Detect which cell encompasses the target text, then output its (x, y) center coordinate. 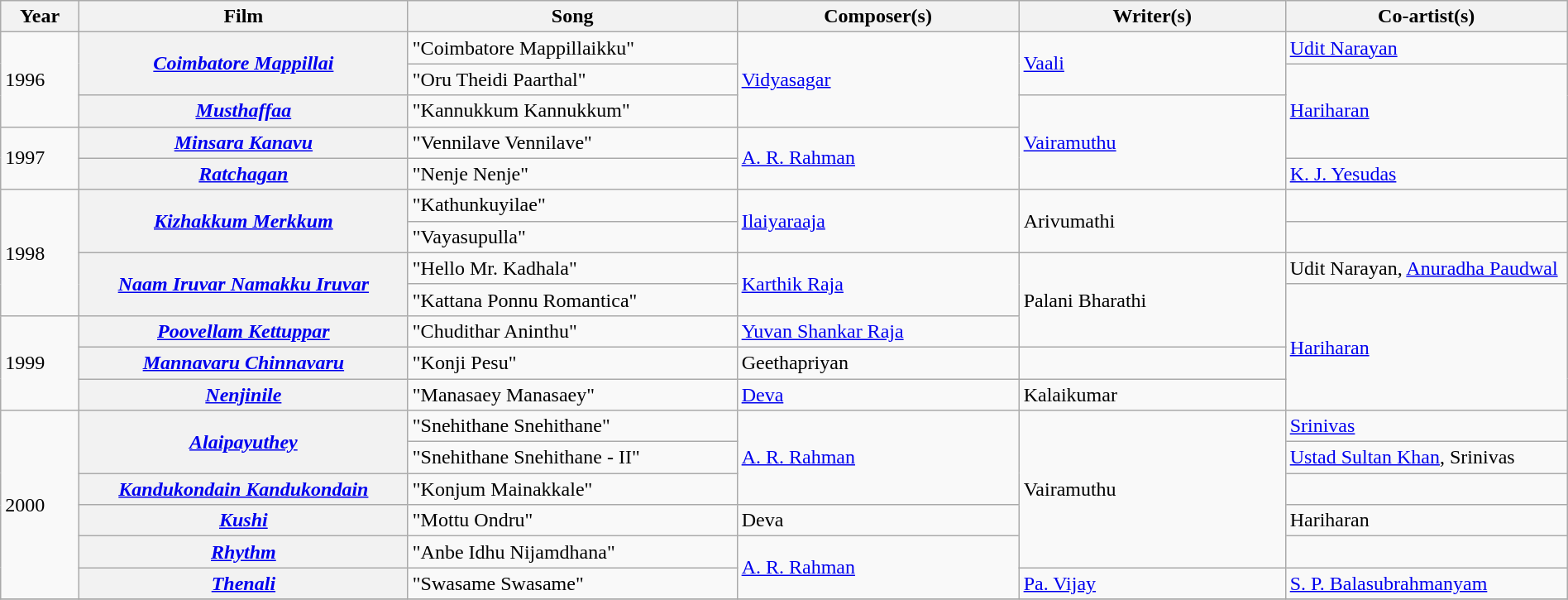
"Coimbatore Mappillaikku" (572, 48)
Film (243, 17)
Year (40, 17)
"Swasame Swasame" (572, 583)
"Manasaey Manasaey" (572, 395)
"Snehithane Snehithane" (572, 426)
Nenjinile (243, 395)
"Chudithar Aninthu" (572, 331)
Udit Narayan (1426, 48)
1997 (40, 158)
Writer(s) (1152, 17)
"Kannukkum Kannukkum" (572, 111)
Mannavaru Chinnavaru (243, 362)
"Nenje Nenje" (572, 174)
S. P. Balasubrahmanyam (1426, 583)
Musthaffaa (243, 111)
"Konjum Mainakkale" (572, 489)
"Kattana Ponnu Romantica" (572, 300)
Poovellam Kettuppar (243, 331)
Kizhakkum Merkkum (243, 221)
Thenali (243, 583)
Vidyasagar (878, 79)
Ustad Sultan Khan, Srinivas (1426, 458)
"Konji Pesu" (572, 362)
Vaali (1152, 64)
Rhythm (243, 552)
Kandukondain Kandukondain (243, 489)
Pa. Vijay (1152, 583)
Udit Narayan, Anuradha Paudwal (1426, 268)
Co-artist(s) (1426, 17)
Ilaiyaraaja (878, 221)
"Kathunkuyilae" (572, 205)
"Oru Theidi Paarthal" (572, 79)
1998 (40, 252)
Coimbatore Mappillai (243, 64)
"Vennilave Vennilave" (572, 142)
Minsara Kanavu (243, 142)
Yuvan Shankar Raja (878, 331)
"Snehithane Snehithane - II" (572, 458)
Karthik Raja (878, 284)
Geethapriyan (878, 362)
Alaipayuthey (243, 442)
"Hello Mr. Kadhala" (572, 268)
1999 (40, 362)
"Vayasupulla" (572, 237)
2000 (40, 505)
"Anbe Idhu Nijamdhana" (572, 552)
Arivumathi (1152, 221)
Palani Bharathi (1152, 300)
Kalaikumar (1152, 395)
Composer(s) (878, 17)
Song (572, 17)
"Mottu Ondru" (572, 521)
K. J. Yesudas (1426, 174)
1996 (40, 79)
Naam Iruvar Namakku Iruvar (243, 284)
Kushi (243, 521)
Srinivas (1426, 426)
Ratchagan (243, 174)
